Provide the (x, y) coordinate of the cell's center where the given text is located.  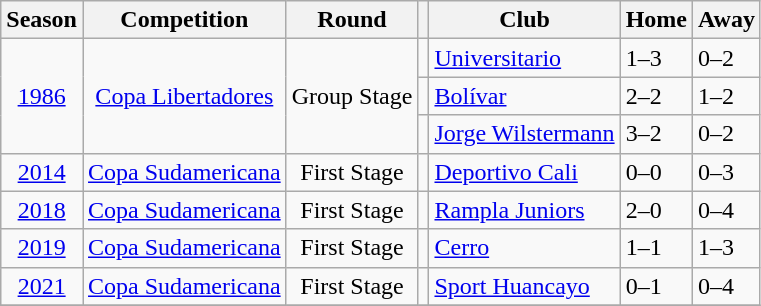
Home (656, 20)
2019 (42, 248)
2–2 (656, 96)
0–3 (727, 172)
1–2 (727, 96)
1–1 (656, 248)
1986 (42, 96)
Sport Huancayo (524, 286)
3–2 (656, 134)
Universitario (524, 58)
Away (727, 20)
Competition (184, 20)
0–0 (656, 172)
Season (42, 20)
Group Stage (352, 96)
Deportivo Cali (524, 172)
2–0 (656, 210)
0–1 (656, 286)
Bolívar (524, 96)
2018 (42, 210)
Round (352, 20)
2021 (42, 286)
Rampla Juniors (524, 210)
Copa Libertadores (184, 96)
2014 (42, 172)
Cerro (524, 248)
Club (524, 20)
Jorge Wilstermann (524, 134)
